Capture the cell that displays the provided text and extract its (X, Y) central coordinate. 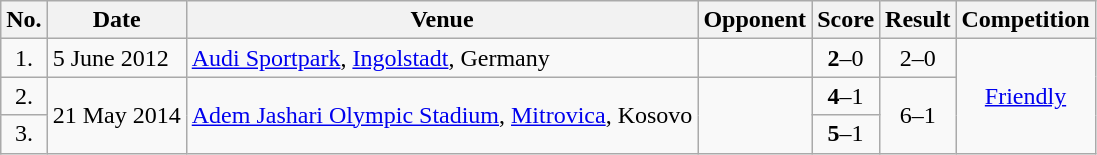
No. (24, 20)
Score (846, 20)
Competition (1026, 20)
Result (918, 20)
Date (116, 20)
2. (24, 96)
Friendly (1026, 96)
6–1 (918, 115)
21 May 2014 (116, 115)
Venue (442, 20)
Adem Jashari Olympic Stadium, Mitrovica, Kosovo (442, 115)
5 June 2012 (116, 58)
1. (24, 58)
Audi Sportpark, Ingolstadt, Germany (442, 58)
Opponent (755, 20)
5–1 (846, 134)
4–1 (846, 96)
3. (24, 134)
